Search for the cell housing the specified text and yield its [x, y] center coordinate. 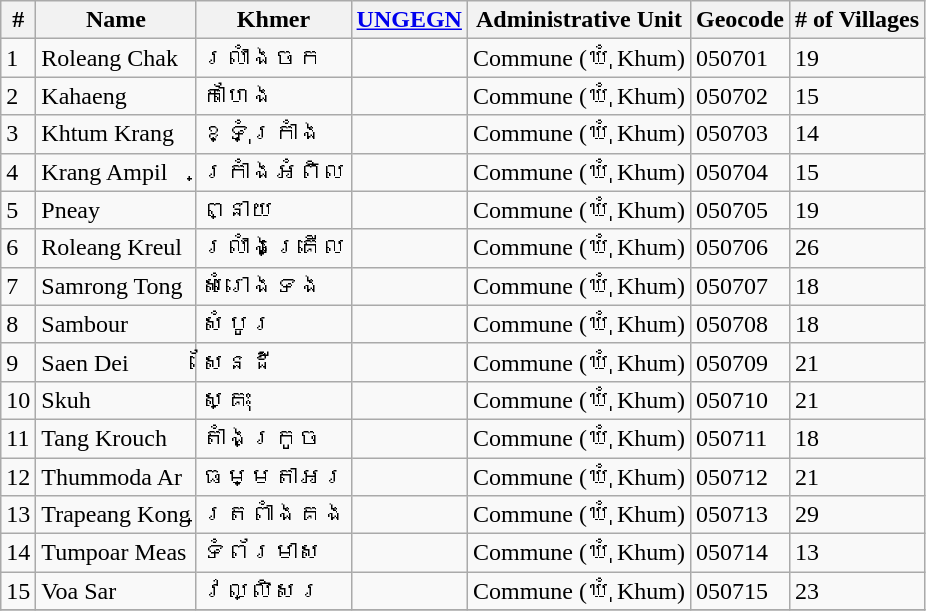
050713 [740, 515]
Thummoda Ar [116, 477]
Trapeang Kong [116, 515]
ព្នាយ [274, 210]
29 [858, 515]
9 [18, 362]
Samrong Tong [116, 286]
វល្លិសរ [274, 591]
Sambour [116, 324]
6 [18, 248]
23 [858, 591]
កាហែង [274, 96]
ខ្ទុំក្រាំង [274, 134]
050708 [740, 324]
សំរោងទង [274, 286]
Voa Sar [116, 591]
# [18, 20]
Tumpoar Meas [116, 553]
Pneay [116, 210]
Khmer [274, 20]
050711 [740, 438]
11 [18, 438]
7 [18, 286]
Krang Ampil [116, 172]
រលាំងគ្រើល [274, 248]
ក្រាំងអំពិល [274, 172]
Saen Dei [116, 362]
សែនដី [274, 362]
050702 [740, 96]
សំបូរ [274, 324]
4 [18, 172]
ត្រពាំងគង [274, 515]
UNGEGN [409, 20]
050701 [740, 58]
10 [18, 400]
050703 [740, 134]
Tang Krouch [116, 438]
050712 [740, 477]
050705 [740, 210]
Roleang Chak [116, 58]
Name [116, 20]
Kahaeng [116, 96]
1 [18, 58]
Administrative Unit [578, 20]
050710 [740, 400]
Geocode [740, 20]
ស្គុះ [274, 400]
26 [858, 248]
050704 [740, 172]
តាំងក្រូច [274, 438]
050715 [740, 591]
2 [18, 96]
050706 [740, 248]
Roleang Kreul [116, 248]
# of Villages [858, 20]
Skuh [116, 400]
8 [18, 324]
Khtum Krang [116, 134]
ទំព័រមាស [274, 553]
ធម្មតាអរ [274, 477]
050709 [740, 362]
5 [18, 210]
050707 [740, 286]
12 [18, 477]
3 [18, 134]
050714 [740, 553]
រលាំងចក [274, 58]
